Find where the given text appears and provide that cell's center as (X, Y) coordinate. 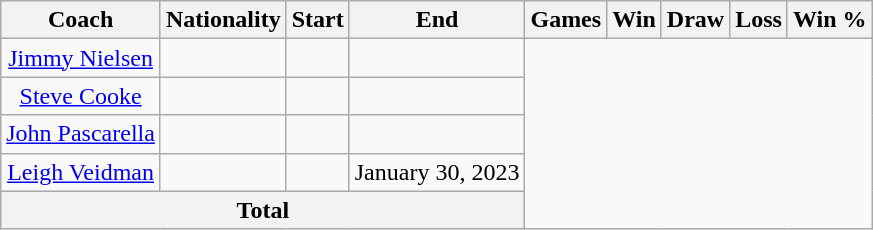
Win (634, 20)
January 30, 2023 (437, 172)
John Pascarella (81, 134)
Draw (695, 20)
Win % (830, 20)
Steve Cooke (81, 96)
Games (566, 20)
End (437, 20)
Loss (759, 20)
Coach (81, 20)
Leigh Veidman (81, 172)
Jimmy Nielsen (81, 58)
Total (263, 210)
Start (318, 20)
Nationality (223, 20)
